Scan for the cell matching the given text and deliver its [X, Y] coordinate at center. 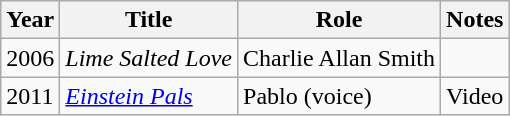
Charlie Allan Smith [340, 58]
Pablo (voice) [340, 96]
Lime Salted Love [149, 58]
Year [30, 20]
Einstein Pals [149, 96]
Notes [475, 20]
2006 [30, 58]
Role [340, 20]
Title [149, 20]
2011 [30, 96]
Video [475, 96]
